Identify which cell holds the provided text, then report its (x, y) central coordinate. 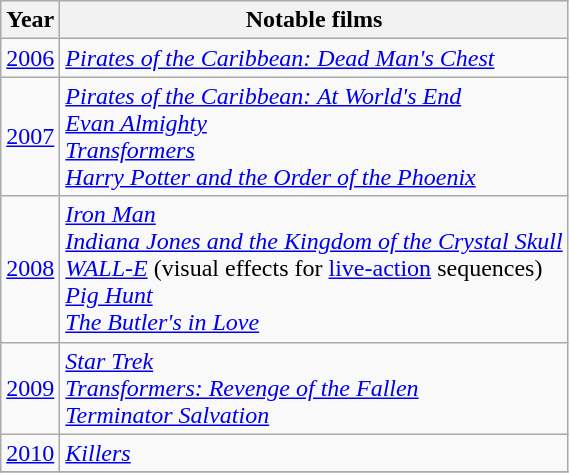
Killers (314, 453)
2008 (30, 269)
Year (30, 20)
2009 (30, 388)
2010 (30, 453)
Iron ManIndiana Jones and the Kingdom of the Crystal SkullWALL-E (visual effects for live-action sequences)Pig HuntThe Butler's in Love (314, 269)
Star TrekTransformers: Revenge of the FallenTerminator Salvation (314, 388)
Notable films (314, 20)
Pirates of the Caribbean: Dead Man's Chest (314, 58)
2006 (30, 58)
Pirates of the Caribbean: At World's EndEvan AlmightyTransformersHarry Potter and the Order of the Phoenix (314, 136)
2007 (30, 136)
